Output the [x, y] coordinate of the center of the cell containing the given text.  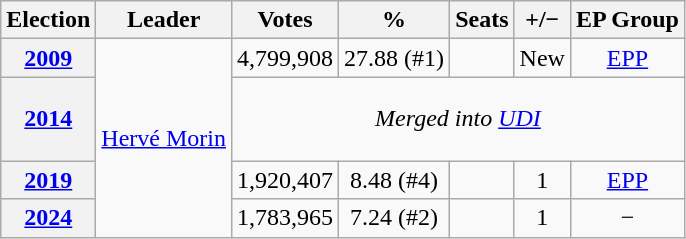
4,799,908 [286, 58]
Election [48, 20]
1,920,407 [286, 180]
Votes [286, 20]
2014 [48, 119]
Leader [164, 20]
8.48 (#4) [394, 180]
EP Group [627, 20]
2019 [48, 180]
− [627, 218]
7.24 (#2) [394, 218]
2024 [48, 218]
Hervé Morin [164, 138]
27.88 (#1) [394, 58]
New [542, 58]
2009 [48, 58]
+/− [542, 20]
1,783,965 [286, 218]
Seats [482, 20]
Merged into UDI [458, 119]
% [394, 20]
